From the cell containing the given text, extract its center point as [X, Y] coordinate. 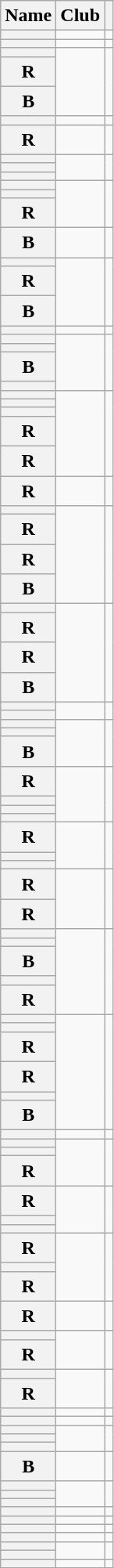
Name [28, 16]
Club [80, 16]
